Output the (x, y) coordinate of the center of the cell containing the given text.  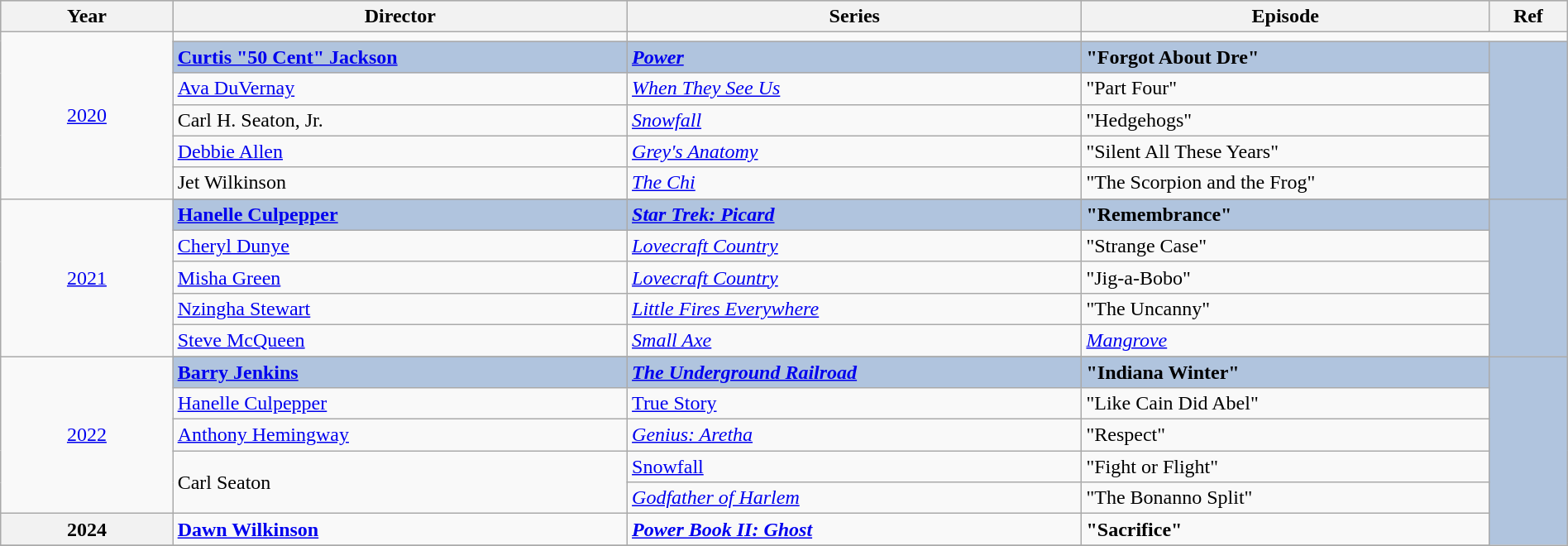
Carl Seaton (400, 482)
Star Trek: Picard (855, 214)
"Remembrance" (1285, 214)
Dawn Wilkinson (400, 529)
"Fight or Flight" (1285, 467)
Nzingha Stewart (400, 309)
"Hedgehogs" (1285, 120)
2022 (87, 434)
Debbie Allen (400, 151)
The Underground Railroad (855, 371)
"Strange Case" (1285, 246)
Cheryl Dunye (400, 246)
Barry Jenkins (400, 371)
Power Book II: Ghost (855, 529)
The Chi (855, 183)
Anthony Hemingway (400, 435)
"Respect" (1285, 435)
Genius: Aretha (855, 435)
"Like Cain Did Abel" (1285, 404)
True Story (855, 404)
"Indiana Winter" (1285, 371)
Godfather of Harlem (855, 498)
"The Uncanny" (1285, 309)
Grey's Anatomy (855, 151)
Curtis "50 Cent" Jackson (400, 57)
Ava DuVernay (400, 89)
Mangrove (1285, 340)
Misha Green (400, 277)
"Jig-a-Bobo" (1285, 277)
2020 (87, 116)
Small Axe (855, 340)
"Forgot About Dre" (1285, 57)
When They See Us (855, 89)
"The Bonanno Split" (1285, 498)
Episode (1285, 17)
"Sacrifice" (1285, 529)
Jet Wilkinson (400, 183)
Carl H. Seaton, Jr. (400, 120)
"Part Four" (1285, 89)
Year (87, 17)
Little Fires Everywhere (855, 309)
Director (400, 17)
Steve McQueen (400, 340)
"Silent All These Years" (1285, 151)
Ref (1528, 17)
"The Scorpion and the Frog" (1285, 183)
Series (855, 17)
Power (855, 57)
2021 (87, 277)
2024 (87, 529)
